Identify which cell holds the provided text, then report its [x, y] central coordinate. 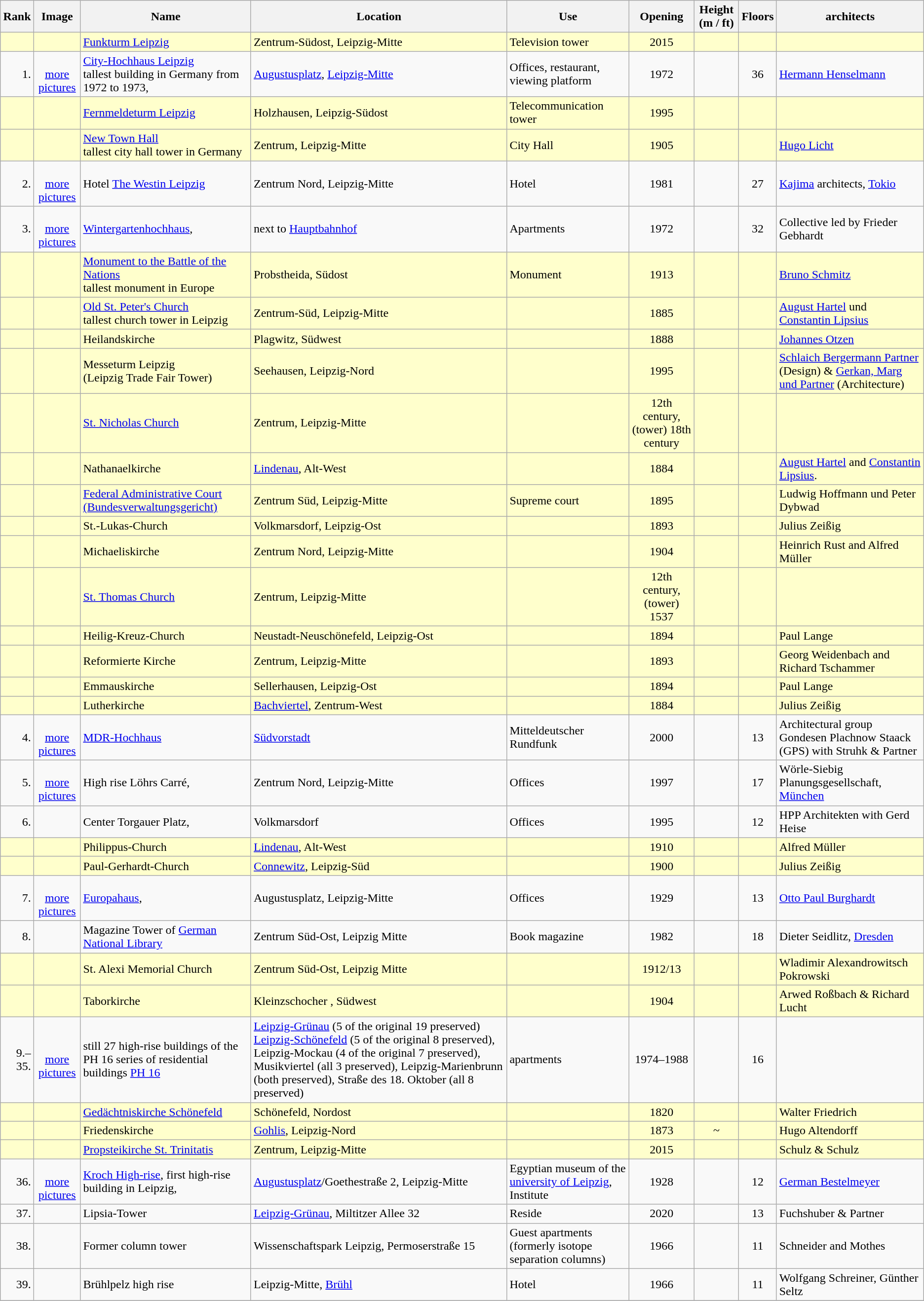
1885 [662, 313]
apartments [568, 1060]
1888 [662, 339]
Schlaich Bergermann Partner (Design) & Gerkan, Marg und Partner (Architecture) [850, 371]
Mitteldeutscher Rundfunk [568, 737]
Zentrum Süd, Leipzig-Mitte [379, 500]
38. [17, 1246]
Apartments [568, 229]
Lipsia-Tower [166, 1214]
Heinrich Rust and Alfred Müller [850, 552]
Name [166, 17]
Wolfgang Schreiner, Günther Seltz [850, 1284]
Kleinzschocher , Südwest [379, 1001]
Former column tower [166, 1246]
1895 [662, 500]
1912/13 [662, 968]
32 [758, 229]
Philippus-Church [166, 847]
Zentrum-Südost, Leipzig-Mitte [379, 42]
Bruno Schmitz [850, 274]
Schulz & Schulz [850, 1149]
Walter Friedrich [850, 1112]
2. [17, 184]
1981 [662, 184]
Emmauskirche [166, 687]
1. [17, 74]
Volkmarsdorf, Leipzig-Ost [379, 526]
Gohlis, Leipzig-Nord [379, 1131]
3. [17, 229]
Book magazine [568, 937]
9.–35. [17, 1060]
Plagwitz, Südwest [379, 339]
12th century, (tower) 1537 [662, 597]
Leipzig-Grünau, Miltitzer Allee 32 [379, 1214]
1928 [662, 1182]
Gedächtniskirche Schönefeld [166, 1112]
Telecommunication tower [568, 113]
Fuchshuber & Partner [850, 1214]
Heilandskirche [166, 339]
2000 [662, 737]
Friedenskirche [166, 1131]
Südvorstadt [379, 737]
Paul-Gerhardt-Church [166, 866]
1974–1988 [662, 1060]
HPP Architekten with Gerd Heise [850, 821]
Hermann Henselmann [850, 74]
1982 [662, 937]
27 [758, 184]
Lutherkirche [166, 705]
Schönefeld, Nordost [379, 1112]
Opening [662, 17]
Monument [568, 274]
1905 [662, 145]
Taborkirche [166, 1001]
Schneider and Mothes [850, 1246]
1910 [662, 847]
Johannes Otzen [850, 339]
Georg Weidenbach and Richard Tschammer [850, 661]
Hotel The Westin Leipzig [166, 184]
Volkmarsdorf [379, 821]
Brühlpelz high rise [166, 1284]
Height (m / ft) [717, 17]
New Town Hall tallest city hall tower in Germany [166, 145]
Rank [17, 17]
2020 [662, 1214]
Television tower [568, 42]
Egyptian museum of the university of Leipzig, Institute [568, 1182]
Image [57, 17]
Use [568, 17]
Location [379, 17]
Dieter Seidlitz, Dresden [850, 937]
Zentrum-Süd, Leipzig-Mitte [379, 313]
City Hall [568, 145]
German Bestelmeyer [850, 1182]
5. [17, 783]
St. Nicholas Church [166, 422]
Heilig-Kreuz-Church [166, 636]
6. [17, 821]
Alfred Müller [850, 847]
Connewitz, Leipzig-Süd [379, 866]
Center Torgauer Platz, [166, 821]
architects [850, 17]
Wintergartenhochhaus, [166, 229]
Seehausen, Leipzig-Nord [379, 371]
Guest apartments(formerly isotope separation columns) [568, 1246]
Neustadt-Neuschönefeld, Leipzig-Ost [379, 636]
1900 [662, 866]
Funkturm Leipzig [166, 42]
Kajima architects, Tokio [850, 184]
St. Alexi Memorial Church [166, 968]
Europahaus, [166, 898]
4. [17, 737]
Hugo Altendorff [850, 1131]
Kroch High-rise, first high-rise building in Leipzig, [166, 1182]
August Hartel and Constantin Lipsius. [850, 468]
Messeturm Leipzig (Leipzig Trade Fair Tower) [166, 371]
Bachviertel, Zentrum-West [379, 705]
7. [17, 898]
Magazine Tower of German National Library [166, 937]
Wladimir Alexandrowitsch Pokrowski [850, 968]
Sellerhausen, Leipzig-Ost [379, 687]
37. [17, 1214]
Reformierte Kirche [166, 661]
Reside [568, 1214]
12th century, (tower) 18th century [662, 422]
Leipzig-Mitte, Brühl [379, 1284]
Floors [758, 17]
Arwed Roßbach & Richard Lucht [850, 1001]
High rise Löhrs Carré, [166, 783]
16 [758, 1060]
Augustusplatz/Goethestraße 2, Leipzig-Mitte [379, 1182]
1873 [662, 1131]
39. [17, 1284]
1913 [662, 274]
17 [758, 783]
36. [17, 1182]
1929 [662, 898]
Offices, restaurant, viewing platform [568, 74]
Propsteikirche St. Trinitatis [166, 1149]
Old St. Peter's Church tallest church tower in Leipzig [166, 313]
Fernmeldeturm Leipzig [166, 113]
Federal Administrative Court (Bundesverwaltungsgericht) [166, 500]
18 [758, 937]
Supreme court [568, 500]
MDR-Hochhaus [166, 737]
August Hartel und Constantin Lipsius [850, 313]
St.-Lukas-Church [166, 526]
Collective led by Frieder Gebhardt [850, 229]
Hugo Licht [850, 145]
Nathanaelkirche [166, 468]
Wörle-Siebig Planungsgesellschaft, München [850, 783]
Wissenschaftspark Leipzig, Permoserstraße 15 [379, 1246]
8. [17, 937]
Holzhausen, Leipzig-Südost [379, 113]
Michaeliskirche [166, 552]
next to Hauptbahnhof [379, 229]
Monument to the Battle of the Nations tallest monument in Europe [166, 274]
St. Thomas Church [166, 597]
36 [758, 74]
still 27 high-rise buildings of the PH 16 series of residential buildings PH 16 [166, 1060]
Ludwig Hoffmann und Peter Dybwad [850, 500]
1997 [662, 783]
Probstheida, Südost [379, 274]
~ [717, 1131]
Architectural group Gondesen Plachnow Staack (GPS) with Struhk & Partner [850, 737]
Otto Paul Burghardt [850, 898]
City-Hochhaus Leipzig tallest building in Germany from 1972 to 1973, [166, 74]
1820 [662, 1112]
